Scan for the cell matching the given text and deliver its (X, Y) coordinate at center. 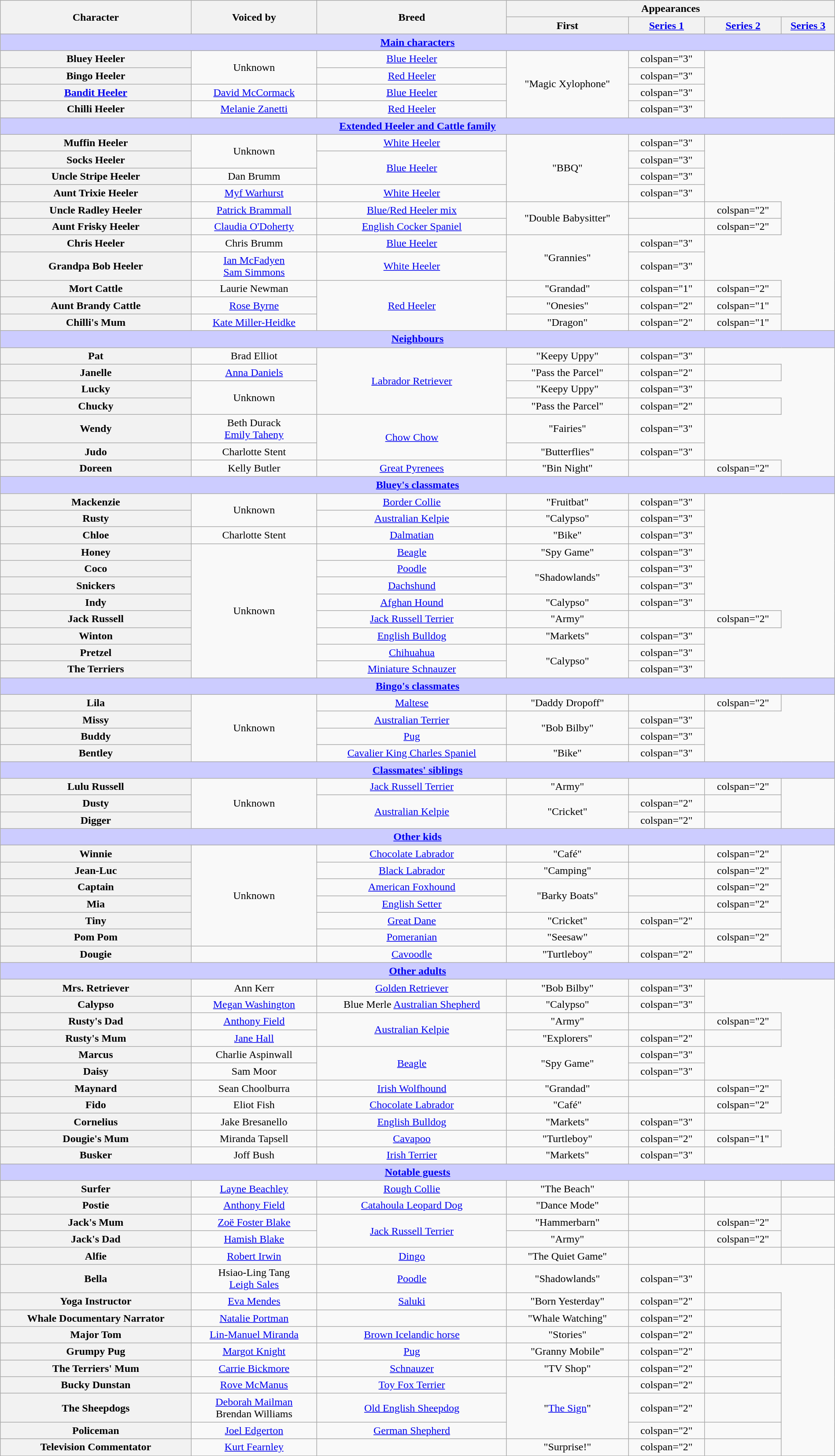
Captain (96, 887)
Kelly Butler (254, 468)
Character (96, 17)
Daisy (96, 1072)
Labrador Retriever (412, 381)
Charlie Aspinwall (254, 1055)
Layne Beachley (254, 1189)
Jack's Mum (96, 1222)
Miranda Tapsell (254, 1139)
Hamish Blake (254, 1239)
Lucky (96, 389)
English Cocker Spaniel (412, 227)
"Fruitbat" (567, 501)
Wendy (96, 429)
Great Dane (412, 921)
Aunt Frisky Heeler (96, 227)
Chris Brumm (254, 243)
Indy (96, 602)
First (567, 26)
Notable guests (417, 1172)
Old English Sheepdog (412, 1408)
Pretzel (96, 652)
"Granny Mobile" (567, 1352)
Alfie (96, 1256)
Hsiao-Ling TangLeigh Sales (254, 1279)
Lulu Russell (96, 787)
Grumpy Pug (96, 1352)
Socks Heeler (96, 159)
Dalmatian (412, 535)
Snickers (96, 586)
Postie (96, 1205)
Uncle Radley Heeler (96, 210)
"Magic Xylophone" (567, 84)
"Born Yesterday" (567, 1301)
Carrie Bickmore (254, 1368)
Cavapoo (412, 1139)
Patrick Brammall (254, 210)
"The Quiet Game" (567, 1256)
Rough Collie (412, 1189)
Mrs. Retriever (96, 988)
Jake Bresanello (254, 1122)
Aunt Trixie Heeler (96, 193)
Buddy (96, 736)
Dachshund (412, 586)
"Butterflies" (567, 451)
Chilli Heeler (96, 109)
Rusty's Dad (96, 1021)
Pomeranian (412, 937)
"Surprise!" (567, 1447)
Pom Pom (96, 937)
The Terriers' Mum (96, 1368)
"Bin Night" (567, 468)
Missy (96, 719)
Border Collie (412, 501)
Rusty's Mum (96, 1038)
Uncle Stripe Heeler (96, 176)
David McCormack (254, 92)
Chloe (96, 535)
"Whale Watching" (567, 1318)
Fido (96, 1105)
English Setter (412, 904)
Jack Russell (96, 619)
Kate Miller-Heidke (254, 322)
Lin-Manuel Miranda (254, 1335)
Brad Elliot (254, 356)
Margot Knight (254, 1352)
"Double Babysitter" (567, 218)
Janelle (96, 372)
Muffin Heeler (96, 143)
Dougie (96, 954)
Chihuahua (412, 652)
Miniature Schnauzer (412, 669)
Eliot Fish (254, 1105)
"The Beach" (567, 1189)
Aunt Brandy Cattle (96, 306)
Classmates' siblings (417, 770)
Series 1 (667, 26)
"Dragon" (567, 322)
Rose Byrne (254, 306)
"Daddy Dropoff" (567, 703)
"Explorers" (567, 1038)
Bluey Heeler (96, 59)
"Seesaw" (567, 937)
Coco (96, 569)
Major Tom (96, 1335)
German Shepherd (412, 1430)
Series 3 (808, 26)
Bucky Dunstan (96, 1385)
Jane Hall (254, 1038)
Chow Chow (412, 437)
Sam Moor (254, 1072)
Breed (412, 17)
Beth DurackEmily Taheny (254, 429)
Television Commentator (96, 1447)
Judo (96, 451)
Eva Mendes (254, 1301)
Schnauzer (412, 1368)
Cornelius (96, 1122)
Rusty (96, 519)
Natalie Portman (254, 1318)
Tiny (96, 921)
Bandit Heeler (96, 92)
"Camping" (567, 870)
Claudia O'Doherty (254, 227)
Brown Icelandic horse (412, 1335)
Mia (96, 904)
Dusty (96, 804)
Jean-Luc (96, 870)
Yoga Instructor (96, 1301)
Mackenzie (96, 501)
"Stories" (567, 1335)
The Terriers (96, 669)
Catahoula Leopard Dog (412, 1205)
Zoë Foster Blake (254, 1222)
Rove McManus (254, 1385)
Sean Choolburra (254, 1088)
Bingo Heeler (96, 76)
Doreen (96, 468)
Ann Kerr (254, 988)
Maynard (96, 1088)
Extended Heeler and Cattle family (417, 126)
Ian McFadyenSam Simmons (254, 266)
"Dance Mode" (567, 1205)
Melanie Zanetti (254, 109)
Blue Merle Australian Shepherd (412, 1004)
Cavoodle (412, 954)
Surfer (96, 1189)
Bella (96, 1279)
Calypso (96, 1004)
Robert Irwin (254, 1256)
Black Labrador (412, 870)
"The Sign" (567, 1408)
Golden Retriever (412, 988)
Main characters (417, 42)
Lila (96, 703)
Joff Bush (254, 1155)
Bingo's classmates (417, 686)
Joel Edgerton (254, 1430)
Digger (96, 820)
Dingo (412, 1256)
Voiced by (254, 17)
Chilli's Mum (96, 322)
Chucky (96, 406)
Pat (96, 356)
Irish Terrier (412, 1155)
"BBQ" (567, 168)
Chris Heeler (96, 243)
Marcus (96, 1055)
Afghan Hound (412, 602)
Dougie's Mum (96, 1139)
Anna Daniels (254, 372)
Bluey's classmates (417, 485)
"Onesies" (567, 306)
Kurt Fearnley (254, 1447)
Laurie Newman (254, 289)
Megan Washington (254, 1004)
"Fairies" (567, 429)
Winton (96, 636)
Dan Brumm (254, 176)
Great Pyrenees (412, 468)
"TV Shop" (567, 1368)
Toy Fox Terrier (412, 1385)
Winnie (96, 854)
Deborah MailmanBrendan Williams (254, 1408)
American Foxhound (412, 887)
Other adults (417, 971)
Maltese (412, 703)
Series 2 (743, 26)
Myf Warhurst (254, 193)
Whale Documentary Narrator (96, 1318)
Appearances (670, 9)
Australian Terrier (412, 719)
"Grannies" (567, 258)
"Barky Boats" (567, 896)
Jack's Dad (96, 1239)
Other kids (417, 837)
Mort Cattle (96, 289)
Grandpa Bob Heeler (96, 266)
"Hammerbarn" (567, 1222)
Saluki (412, 1301)
The Sheepdogs (96, 1408)
Blue/Red Heeler mix (412, 210)
Policeman (96, 1430)
Cavalier King Charles Spaniel (412, 753)
Honey (96, 552)
Neighbours (417, 339)
Busker (96, 1155)
Irish Wolfhound (412, 1088)
Bentley (96, 753)
